Pinpoint the cell where the given text exists, returning its [X, Y] midpoint coordinate. 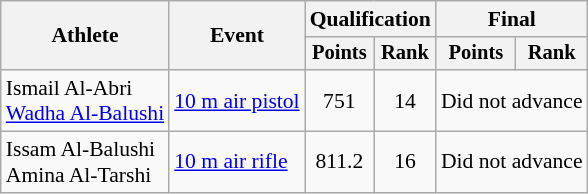
Event [236, 36]
16 [405, 162]
10 m air pistol [236, 100]
Issam Al-BalushiAmina Al-Tarshi [85, 162]
Athlete [85, 36]
Final [512, 19]
10 m air rifle [236, 162]
Ismail Al-AbriWadha Al-Balushi [85, 100]
811.2 [340, 162]
751 [340, 100]
Qualification [370, 19]
14 [405, 100]
